Find where the given text appears and provide that cell's center as (x, y) coordinate. 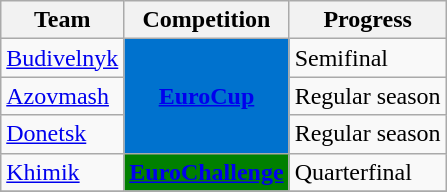
Team (62, 20)
Budivelnyk (62, 58)
EuroCup (206, 96)
Semifinal (368, 58)
Quarterfinal (368, 172)
Khimik (62, 172)
Donetsk (62, 134)
Progress (368, 20)
EuroChallenge (206, 172)
Competition (206, 20)
Azovmash (62, 96)
